For the text-containing cell, return its midpoint in (x, y) coordinate format. 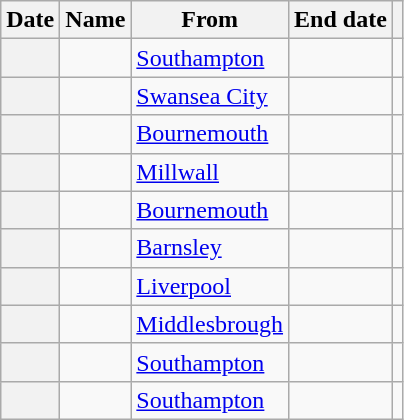
Millwall (210, 172)
Barnsley (210, 248)
Middlesbrough (210, 324)
Swansea City (210, 96)
From (210, 20)
Liverpool (210, 286)
Date (30, 20)
Name (96, 20)
End date (341, 20)
